Pinpoint the cell where the given text exists, returning its [X, Y] midpoint coordinate. 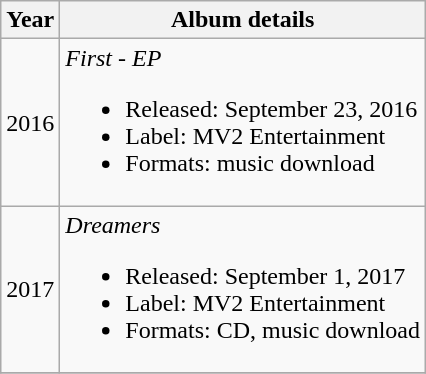
First - EPReleased: September 23, 2016Label: MV2 EntertainmentFormats: music download [243, 122]
Year [30, 20]
Album details [243, 20]
2016 [30, 122]
2017 [30, 290]
DreamersReleased: September 1, 2017Label: MV2 EntertainmentFormats: CD, music download [243, 290]
